Return the (x, y) coordinate for the center point of the cell that contains the specified text.  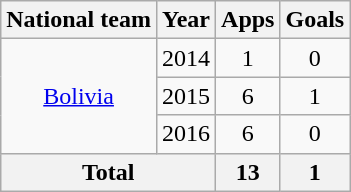
13 (248, 172)
Apps (248, 20)
2014 (186, 58)
National team (79, 20)
2015 (186, 96)
Year (186, 20)
Bolivia (79, 96)
Goals (315, 20)
2016 (186, 134)
Total (108, 172)
